Return the (X, Y) coordinate for the center point of the cell that contains the specified text.  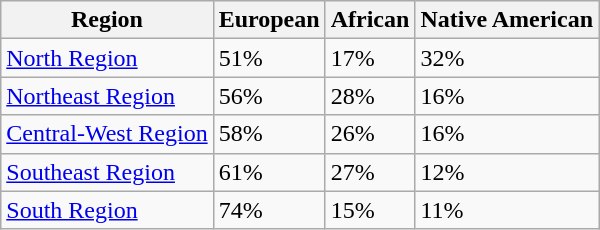
15% (370, 210)
South Region (107, 210)
56% (269, 96)
51% (269, 58)
32% (507, 58)
North Region (107, 58)
12% (507, 172)
Region (107, 20)
Native American (507, 20)
28% (370, 96)
11% (507, 210)
26% (370, 134)
61% (269, 172)
Central-West Region (107, 134)
58% (269, 134)
74% (269, 210)
European (269, 20)
17% (370, 58)
Southeast Region (107, 172)
African (370, 20)
Northeast Region (107, 96)
27% (370, 172)
